Find where the given text appears and provide that cell's center as (X, Y) coordinate. 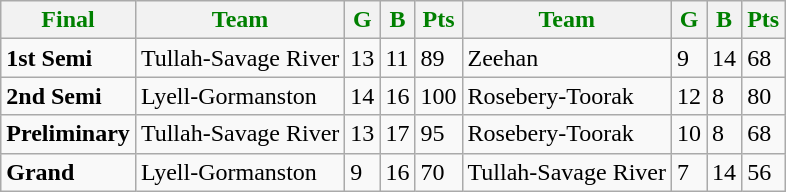
2nd Semi (68, 96)
Preliminary (68, 134)
Zeehan (566, 58)
100 (438, 96)
10 (690, 134)
7 (690, 172)
12 (690, 96)
Grand (68, 172)
95 (438, 134)
70 (438, 172)
89 (438, 58)
Final (68, 20)
1st Semi (68, 58)
11 (398, 58)
80 (764, 96)
56 (764, 172)
17 (398, 134)
